Locate the cell with the specified text and output its [x, y] center coordinate. 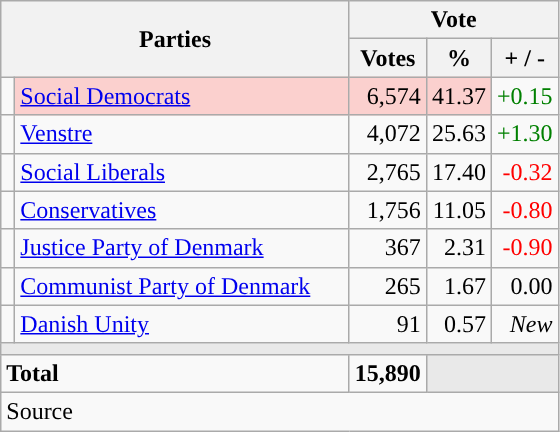
1.67 [458, 286]
6,574 [388, 96]
4,072 [388, 134]
+0.15 [524, 96]
15,890 [388, 373]
17.40 [458, 172]
-0.32 [524, 172]
Venstre [182, 134]
Social Liberals [182, 172]
% [458, 58]
0.57 [458, 324]
2,765 [388, 172]
New [524, 324]
Social Democrats [182, 96]
1,756 [388, 210]
11.05 [458, 210]
Conservatives [182, 210]
0.00 [524, 286]
Votes [388, 58]
Source [280, 411]
Vote [454, 20]
+ / - [524, 58]
Justice Party of Denmark [182, 248]
Parties [176, 39]
367 [388, 248]
91 [388, 324]
Danish Unity [182, 324]
-0.80 [524, 210]
-0.90 [524, 248]
25.63 [458, 134]
Total [176, 373]
2.31 [458, 248]
+1.30 [524, 134]
265 [388, 286]
41.37 [458, 96]
Communist Party of Denmark [182, 286]
